Search for the cell housing the specified text and yield its (x, y) center coordinate. 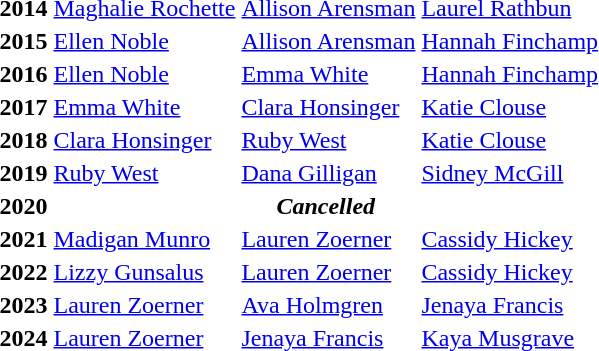
Madigan Munro (144, 239)
Dana Gilligan (328, 173)
Ava Holmgren (328, 305)
Lizzy Gunsalus (144, 272)
Allison Arensman (328, 41)
